Capture the cell that displays the provided text and extract its [X, Y] central coordinate. 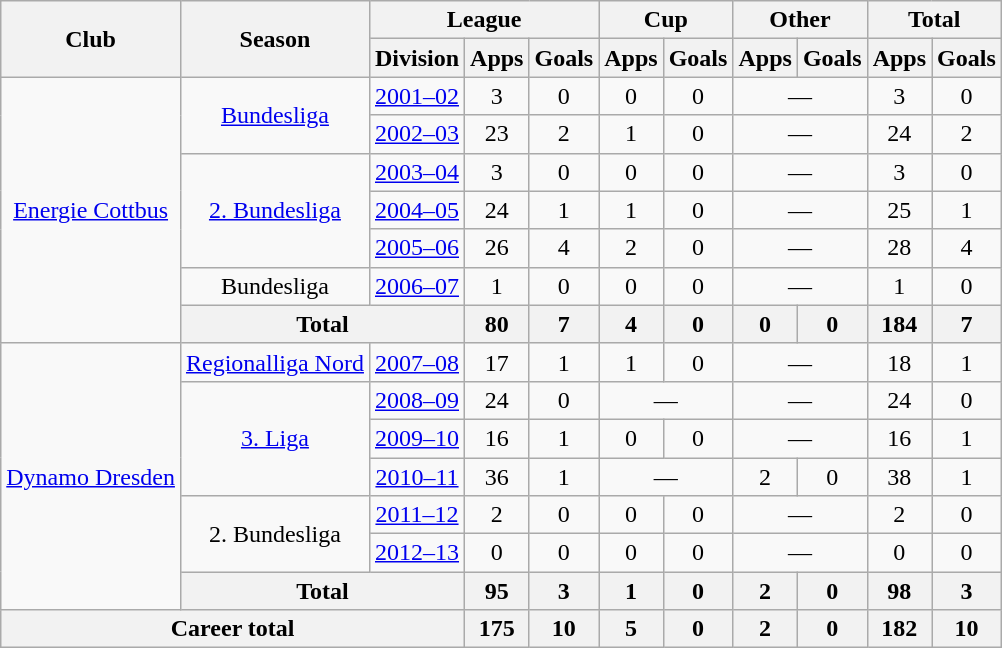
98 [899, 591]
League [484, 20]
Energie Cottbus [91, 210]
28 [899, 248]
2011–12 [416, 515]
2012–13 [416, 553]
80 [497, 324]
38 [899, 477]
95 [497, 591]
23 [497, 134]
3. Liga [274, 438]
17 [497, 362]
5 [631, 629]
Division [416, 58]
2002–03 [416, 134]
175 [497, 629]
2001–02 [416, 96]
2008–09 [416, 400]
18 [899, 362]
Career total [233, 629]
2004–05 [416, 210]
36 [497, 477]
2005–06 [416, 248]
Season [274, 39]
25 [899, 210]
Regionalliga Nord [274, 362]
Other [800, 20]
Cup [666, 20]
Dynamo Dresden [91, 476]
2006–07 [416, 286]
Club [91, 39]
2009–10 [416, 438]
26 [497, 248]
182 [899, 629]
2003–04 [416, 172]
2007–08 [416, 362]
2010–11 [416, 477]
184 [899, 324]
